Search for the cell housing the specified text and yield its [x, y] center coordinate. 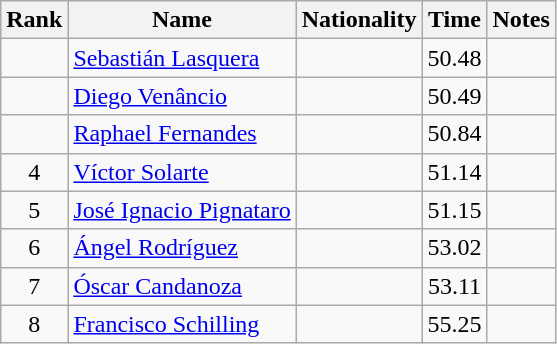
Nationality [359, 20]
53.11 [454, 286]
Óscar Candanoza [182, 286]
Rank [34, 20]
8 [34, 324]
Diego Venâncio [182, 96]
55.25 [454, 324]
Notes [521, 20]
7 [34, 286]
6 [34, 248]
5 [34, 210]
50.49 [454, 96]
Sebastián Lasquera [182, 58]
4 [34, 172]
Raphael Fernandes [182, 134]
Francisco Schilling [182, 324]
Víctor Solarte [182, 172]
Time [454, 20]
53.02 [454, 248]
José Ignacio Pignataro [182, 210]
Ángel Rodríguez [182, 248]
50.84 [454, 134]
51.15 [454, 210]
51.14 [454, 172]
50.48 [454, 58]
Name [182, 20]
